Identify which cell holds the provided text, then report its [X, Y] central coordinate. 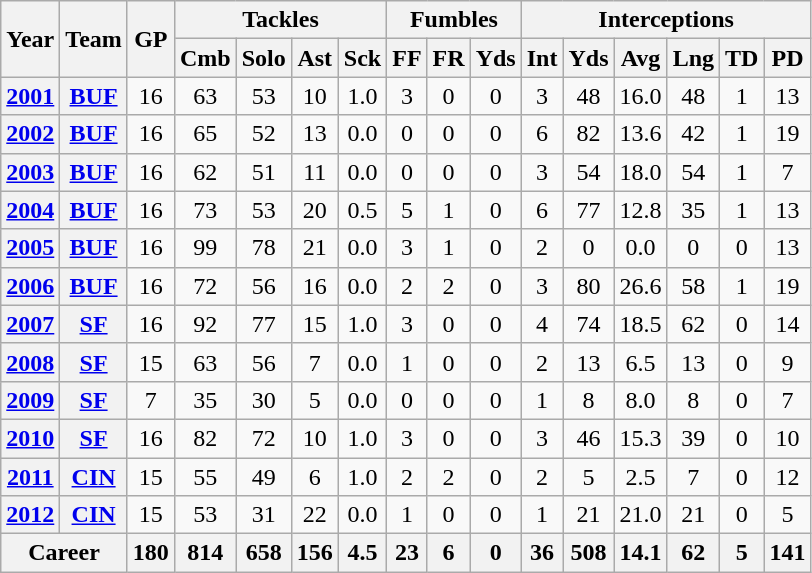
Avg [640, 58]
26.6 [640, 286]
31 [264, 515]
FF [407, 58]
78 [264, 248]
18.0 [640, 172]
92 [205, 324]
2012 [30, 515]
18.5 [640, 324]
2.5 [640, 477]
11 [314, 172]
814 [205, 553]
99 [205, 248]
49 [264, 477]
21.0 [640, 515]
156 [314, 553]
TD [742, 58]
Int [542, 58]
6.5 [640, 362]
141 [788, 553]
Interceptions [666, 20]
39 [693, 438]
Solo [264, 58]
74 [588, 324]
0.5 [362, 210]
14.1 [640, 553]
2011 [30, 477]
2005 [30, 248]
Career [64, 553]
42 [693, 134]
12.8 [640, 210]
80 [588, 286]
36 [542, 553]
55 [205, 477]
Year [30, 39]
15.3 [640, 438]
8.0 [640, 400]
58 [693, 286]
9 [788, 362]
2008 [30, 362]
Tackles [280, 20]
13.6 [640, 134]
4.5 [362, 553]
180 [150, 553]
GP [150, 39]
Ast [314, 58]
2002 [30, 134]
508 [588, 553]
FR [448, 58]
51 [264, 172]
20 [314, 210]
65 [205, 134]
22 [314, 515]
73 [205, 210]
2007 [30, 324]
658 [264, 553]
4 [542, 324]
52 [264, 134]
Cmb [205, 58]
2003 [30, 172]
46 [588, 438]
2004 [30, 210]
2010 [30, 438]
Lng [693, 58]
12 [788, 477]
PD [788, 58]
Fumbles [454, 20]
30 [264, 400]
16.0 [640, 96]
Team [94, 39]
2009 [30, 400]
14 [788, 324]
Sck [362, 58]
23 [407, 553]
2001 [30, 96]
2006 [30, 286]
